Return (X, Y) of the center of cell containing provided text 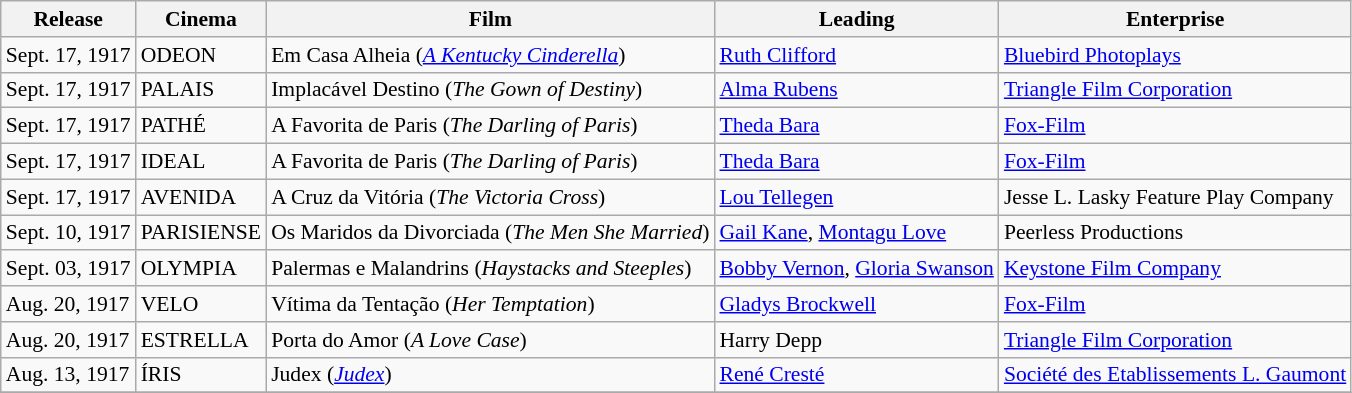
Ruth Clifford (856, 55)
Keystone Film Company (1175, 269)
PATHÉ (201, 126)
IDEAL (201, 162)
Société des Etablissements L. Gaumont (1175, 375)
Implacável Destino (The Gown of Destiny) (490, 90)
Judex (Judex) (490, 375)
René Cresté (856, 375)
A Cruz da Vitória (The Victoria Cross) (490, 197)
Gladys Brockwell (856, 304)
ODEON (201, 55)
PALAIS (201, 90)
AVENIDA (201, 197)
Alma Rubens (856, 90)
Jesse L. Lasky Feature Play Company (1175, 197)
Vítima da Tentação (Her Temptation) (490, 304)
Lou Tellegen (856, 197)
Sept. 10, 1917 (68, 233)
Film (490, 19)
Palermas e Malandrins (Haystacks and Steeples) (490, 269)
Sept. 03, 1917 (68, 269)
Os Maridos da Divorciada (The Men She Married) (490, 233)
Em Casa Alheia (A Kentucky Cinderella) (490, 55)
Aug. 13, 1917 (68, 375)
Bluebird Photoplays (1175, 55)
Cinema (201, 19)
Peerless Productions (1175, 233)
Harry Depp (856, 340)
Release (68, 19)
PARISIENSE (201, 233)
ÍRIS (201, 375)
Porta do Amor (A Love Case) (490, 340)
OLYMPIA (201, 269)
Leading (856, 19)
VELO (201, 304)
Bobby Vernon, Gloria Swanson (856, 269)
Gail Kane, Montagu Love (856, 233)
Enterprise (1175, 19)
ESTRELLA (201, 340)
